Find where the given text appears and provide that cell's center as [X, Y] coordinate. 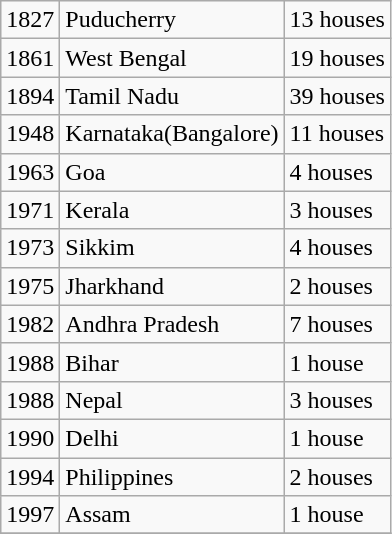
1982 [30, 324]
19 houses [337, 58]
39 houses [337, 96]
Goa [172, 172]
13 houses [337, 20]
1861 [30, 58]
Assam [172, 515]
1994 [30, 477]
1963 [30, 172]
Jharkhand [172, 286]
1975 [30, 286]
Delhi [172, 438]
Puducherry [172, 20]
West Bengal [172, 58]
1973 [30, 248]
1948 [30, 134]
1971 [30, 210]
7 houses [337, 324]
Bihar [172, 362]
11 houses [337, 134]
Nepal [172, 400]
Andhra Pradesh [172, 324]
Tamil Nadu [172, 96]
Sikkim [172, 248]
Karnataka(Bangalore) [172, 134]
Kerala [172, 210]
1827 [30, 20]
1997 [30, 515]
1894 [30, 96]
1990 [30, 438]
Philippines [172, 477]
